Provide the [x, y] coordinate of the cell's center where the given text is located.  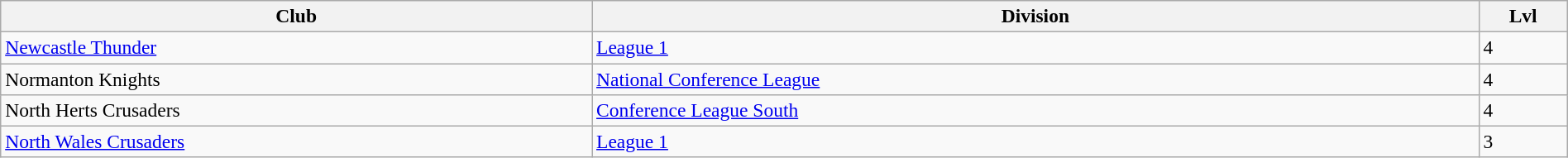
North Herts Crusaders [296, 110]
National Conference League [1035, 79]
Division [1035, 16]
Newcastle Thunder [296, 47]
Lvl [1523, 16]
Club [296, 16]
North Wales Crusaders [296, 141]
Conference League South [1035, 110]
3 [1523, 141]
Normanton Knights [296, 79]
